Provide the (x, y) coordinate of the cell's center where the given text is located.  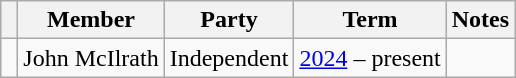
Independent (229, 58)
Notes (480, 20)
Term (370, 20)
John McIlrath (91, 58)
2024 – present (370, 58)
Member (91, 20)
Party (229, 20)
